Find where the given text appears and provide that cell's center as (X, Y) coordinate. 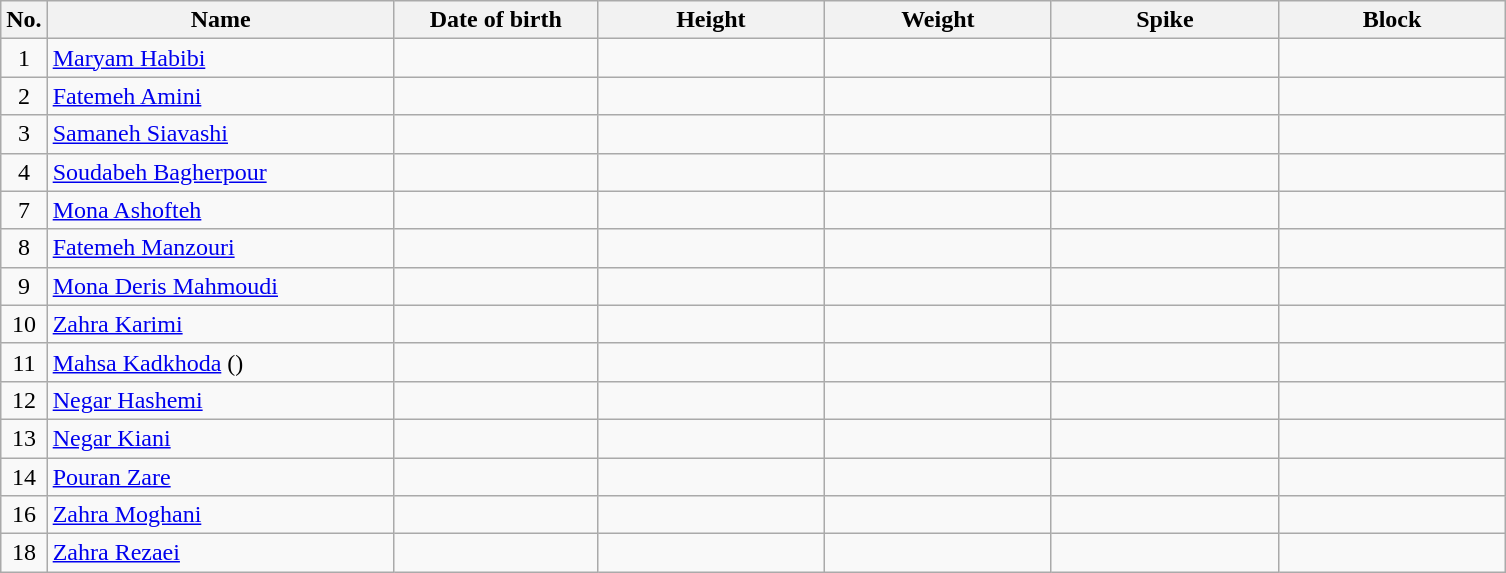
9 (24, 286)
Mona Deris Mahmoudi (220, 286)
Weight (938, 20)
Soudabeh Bagherpour (220, 172)
13 (24, 438)
Negar Hashemi (220, 400)
8 (24, 248)
16 (24, 515)
3 (24, 134)
Mona Ashofteh (220, 210)
1 (24, 58)
Negar Kiani (220, 438)
Mahsa Kadkhoda () (220, 362)
Name (220, 20)
7 (24, 210)
12 (24, 400)
4 (24, 172)
11 (24, 362)
Zahra Rezaei (220, 553)
Height (710, 20)
No. (24, 20)
2 (24, 96)
Spike (1164, 20)
18 (24, 553)
14 (24, 477)
10 (24, 324)
Pouran Zare (220, 477)
Zahra Moghani (220, 515)
Date of birth (496, 20)
Fatemeh Manzouri (220, 248)
Fatemeh Amini (220, 96)
Zahra Karimi (220, 324)
Samaneh Siavashi (220, 134)
Block (1392, 20)
Maryam Habibi (220, 58)
